Return the [X, Y] coordinate for the center point of the cell that contains the specified text.  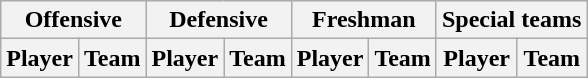
Offensive [74, 20]
Special teams [511, 20]
Freshman [364, 20]
Defensive [218, 20]
